Return (x, y) of the center of cell containing provided text 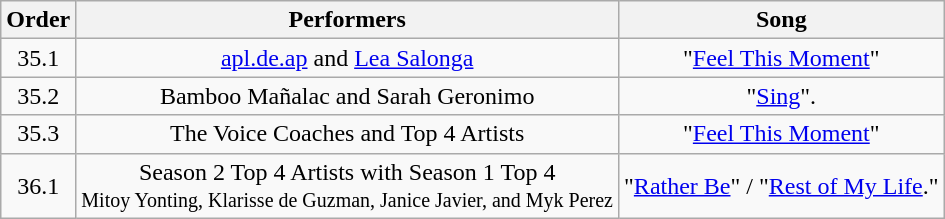
Song (782, 20)
Order (38, 20)
35.3 (38, 134)
The Voice Coaches and Top 4 Artists (348, 134)
"Rather Be" / "Rest of My Life." (782, 186)
Bamboo Mañalac and Sarah Geronimo (348, 96)
Season 2 Top 4 Artists with Season 1 Top 4Mitoy Yonting, Klarisse de Guzman, Janice Javier, and Myk Perez (348, 186)
36.1 (38, 186)
35.2 (38, 96)
Performers (348, 20)
35.1 (38, 58)
"Sing". (782, 96)
apl.de.ap and Lea Salonga (348, 58)
